Provide the [x, y] coordinate of the cell's center where the given text is located.  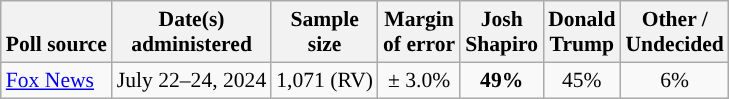
Date(s)administered [192, 32]
± 3.0% [419, 80]
July 22–24, 2024 [192, 80]
Marginof error [419, 32]
DonaldTrump [582, 32]
Samplesize [324, 32]
49% [502, 80]
1,071 (RV) [324, 80]
Other /Undecided [674, 32]
JoshShapiro [502, 32]
Fox News [56, 80]
45% [582, 80]
6% [674, 80]
Poll source [56, 32]
